Scan for the cell matching the given text and deliver its [X, Y] coordinate at center. 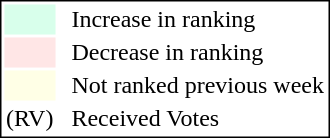
Decrease in ranking [198, 53]
Increase in ranking [198, 19]
Received Votes [198, 119]
(RV) [29, 119]
Not ranked previous week [198, 85]
